Return [x, y] of the center of cell containing provided text 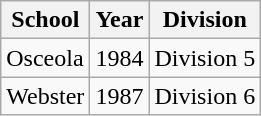
Division 5 [205, 58]
1984 [120, 58]
Osceola [46, 58]
School [46, 20]
Year [120, 20]
Division [205, 20]
1987 [120, 96]
Webster [46, 96]
Division 6 [205, 96]
